Provide the (x, y) coordinate of the cell's center where the given text is located.  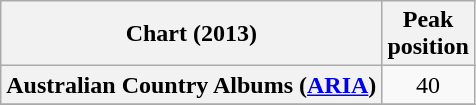
Australian Country Albums (ARIA) (192, 85)
40 (428, 85)
Peak position (428, 34)
Chart (2013) (192, 34)
